Pinpoint the cell where the given text exists, returning its (X, Y) midpoint coordinate. 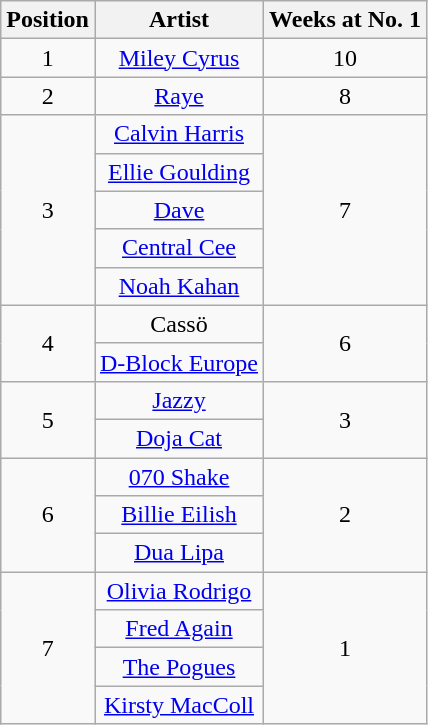
Cassö (178, 324)
Artist (178, 20)
Ellie Goulding (178, 172)
Kirsty MacColl (178, 705)
Olivia Rodrigo (178, 591)
5 (48, 419)
D-Block Europe (178, 362)
Calvin Harris (178, 134)
Central Cee (178, 248)
Billie Eilish (178, 515)
Raye (178, 96)
Miley Cyrus (178, 58)
Fred Again (178, 629)
Dave (178, 210)
Jazzy (178, 400)
Noah Kahan (178, 286)
The Pogues (178, 667)
070 Shake (178, 477)
Weeks at No. 1 (346, 20)
4 (48, 343)
Doja Cat (178, 438)
Position (48, 20)
Dua Lipa (178, 553)
10 (346, 58)
8 (346, 96)
